Extract the (X, Y) coordinate from the center of the cell holding the provided text.  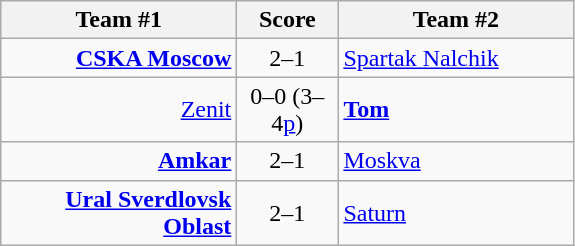
Moskva (456, 161)
Amkar (119, 161)
Ural Sverdlovsk Oblast (119, 212)
Score (288, 20)
Saturn (456, 212)
Team #1 (119, 20)
Team #2 (456, 20)
Tom (456, 110)
0–0 (3–4p) (288, 110)
Spartak Nalchik (456, 58)
CSKA Moscow (119, 58)
Zenit (119, 110)
